From the cell containing the given text, extract its center point as (x, y) coordinate. 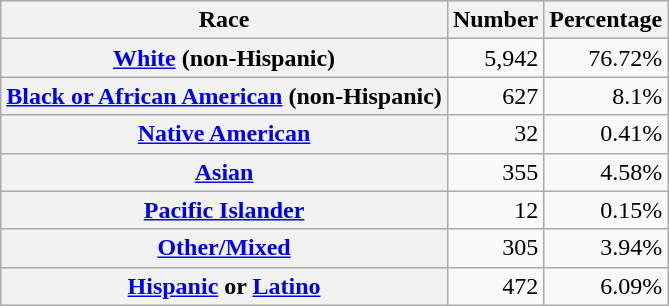
Native American (224, 134)
627 (495, 96)
Pacific Islander (224, 210)
5,942 (495, 58)
305 (495, 248)
32 (495, 134)
3.94% (606, 248)
76.72% (606, 58)
Number (495, 20)
472 (495, 286)
355 (495, 172)
6.09% (606, 286)
0.15% (606, 210)
Hispanic or Latino (224, 286)
Black or African American (non-Hispanic) (224, 96)
12 (495, 210)
Other/Mixed (224, 248)
Asian (224, 172)
White (non-Hispanic) (224, 58)
0.41% (606, 134)
4.58% (606, 172)
8.1% (606, 96)
Race (224, 20)
Percentage (606, 20)
